Provide the [X, Y] coordinate of the cell's center where the given text is located.  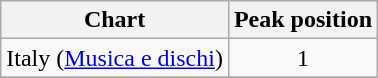
Chart [115, 20]
Peak position [302, 20]
Italy (Musica e dischi) [115, 58]
1 [302, 58]
